Search for the cell housing the specified text and yield its (X, Y) center coordinate. 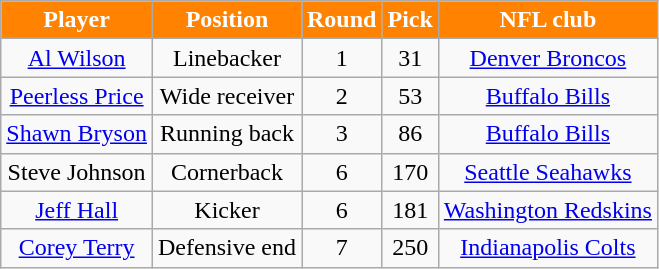
7 (342, 248)
170 (410, 172)
Seattle Seahawks (548, 172)
Washington Redskins (548, 210)
53 (410, 96)
Cornerback (226, 172)
2 (342, 96)
Shawn Bryson (77, 134)
3 (342, 134)
Defensive end (226, 248)
Round (342, 20)
NFL club (548, 20)
Peerless Price (77, 96)
86 (410, 134)
31 (410, 58)
Pick (410, 20)
Running back (226, 134)
Denver Broncos (548, 58)
Linebacker (226, 58)
Position (226, 20)
Jeff Hall (77, 210)
Wide receiver (226, 96)
Steve Johnson (77, 172)
Al Wilson (77, 58)
Indianapolis Colts (548, 248)
1 (342, 58)
Player (77, 20)
Corey Terry (77, 248)
250 (410, 248)
Kicker (226, 210)
181 (410, 210)
